Scan for the cell matching the given text and deliver its (X, Y) coordinate at center. 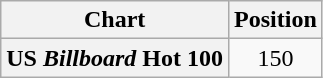
150 (276, 58)
US Billboard Hot 100 (115, 58)
Position (276, 20)
Chart (115, 20)
